Extract the [x, y] coordinate from the center of the cell holding the provided text.  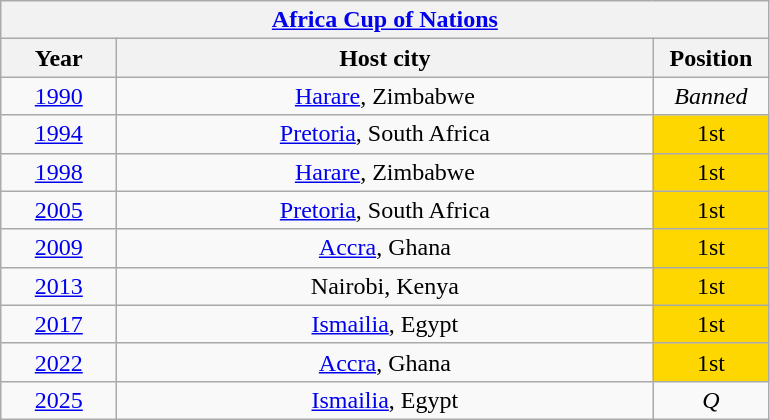
1994 [59, 134]
Nairobi, Kenya [385, 286]
Position [711, 58]
2009 [59, 248]
Africa Cup of Nations [385, 20]
2005 [59, 210]
1990 [59, 96]
1998 [59, 172]
Q [711, 400]
2013 [59, 286]
Year [59, 58]
2022 [59, 362]
2017 [59, 324]
Banned [711, 96]
2025 [59, 400]
Host city [385, 58]
